Pinpoint the cell where the given text exists, returning its (X, Y) midpoint coordinate. 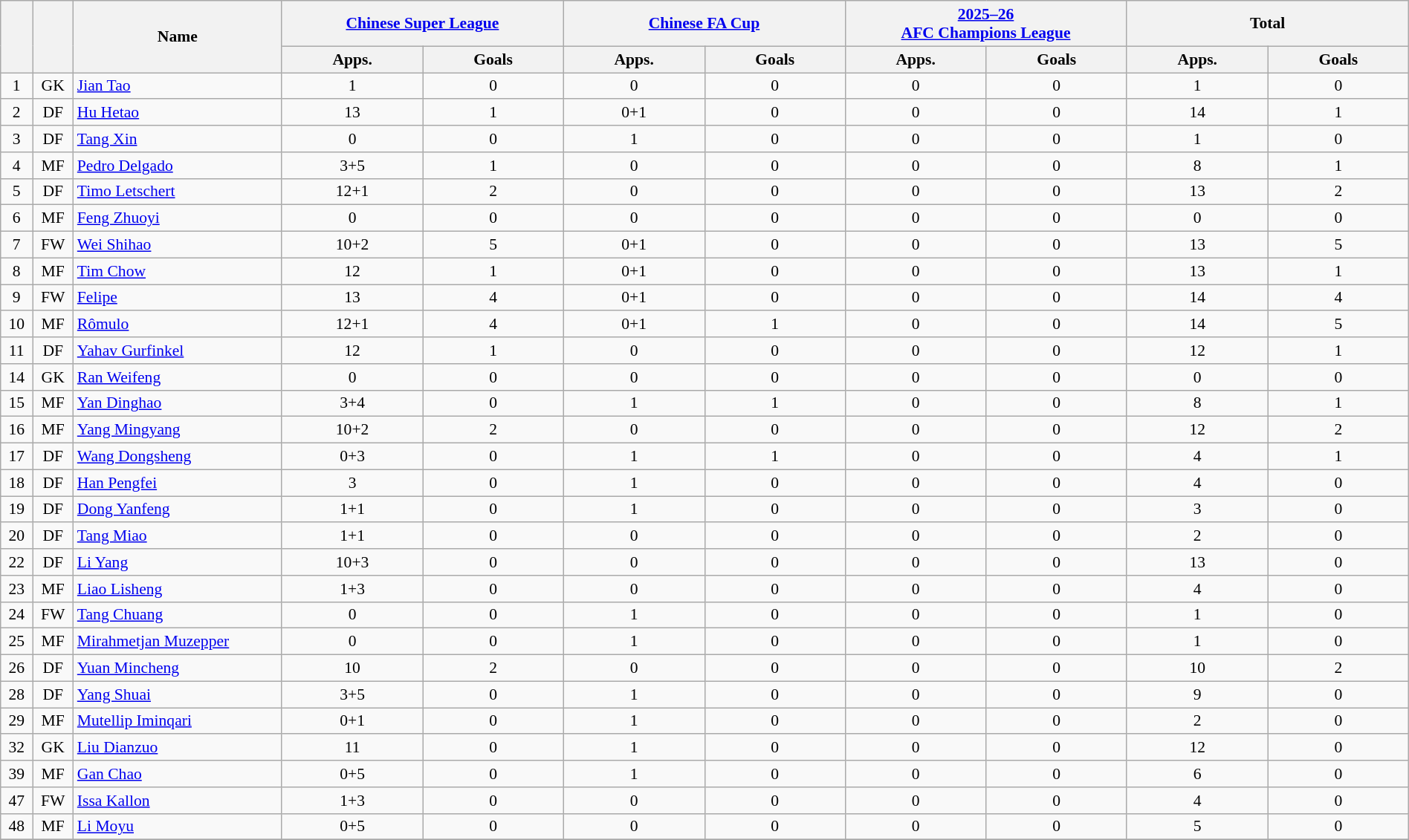
Han Pengfei (178, 483)
18 (16, 483)
Dong Yanfeng (178, 509)
28 (16, 694)
Ran Weifeng (178, 377)
Tang Miao (178, 536)
Yahav Gurfinkel (178, 351)
47 (16, 801)
Li Yang (178, 562)
2025–26 AFC Champions League (985, 24)
24 (16, 615)
Wang Dongsheng (178, 457)
Wei Shihao (178, 245)
Liao Lisheng (178, 589)
Pedro Delgado (178, 166)
Chinese FA Cup (704, 24)
Feng Zhuoyi (178, 218)
20 (16, 536)
39 (16, 774)
Total (1268, 24)
Mirahmetjan Muzepper (178, 642)
17 (16, 457)
Yan Dinghao (178, 403)
Felipe (178, 298)
Yuan Mincheng (178, 668)
Timo Letschert (178, 192)
29 (16, 721)
22 (16, 562)
26 (16, 668)
48 (16, 827)
Chinese Super League (422, 24)
10+3 (352, 562)
Gan Chao (178, 774)
Rômulo (178, 325)
3+4 (352, 403)
0+3 (352, 457)
Tang Chuang (178, 615)
Li Moyu (178, 827)
Mutellip Iminqari (178, 721)
Hu Hetao (178, 113)
23 (16, 589)
7 (16, 245)
Tang Xin (178, 139)
Tim Chow (178, 271)
Yang Mingyang (178, 430)
16 (16, 430)
25 (16, 642)
Jian Tao (178, 86)
Liu Dianzuo (178, 748)
15 (16, 403)
Issa Kallon (178, 801)
Yang Shuai (178, 694)
19 (16, 509)
32 (16, 748)
Name (178, 37)
